Identify which cell holds the provided text, then report its (x, y) central coordinate. 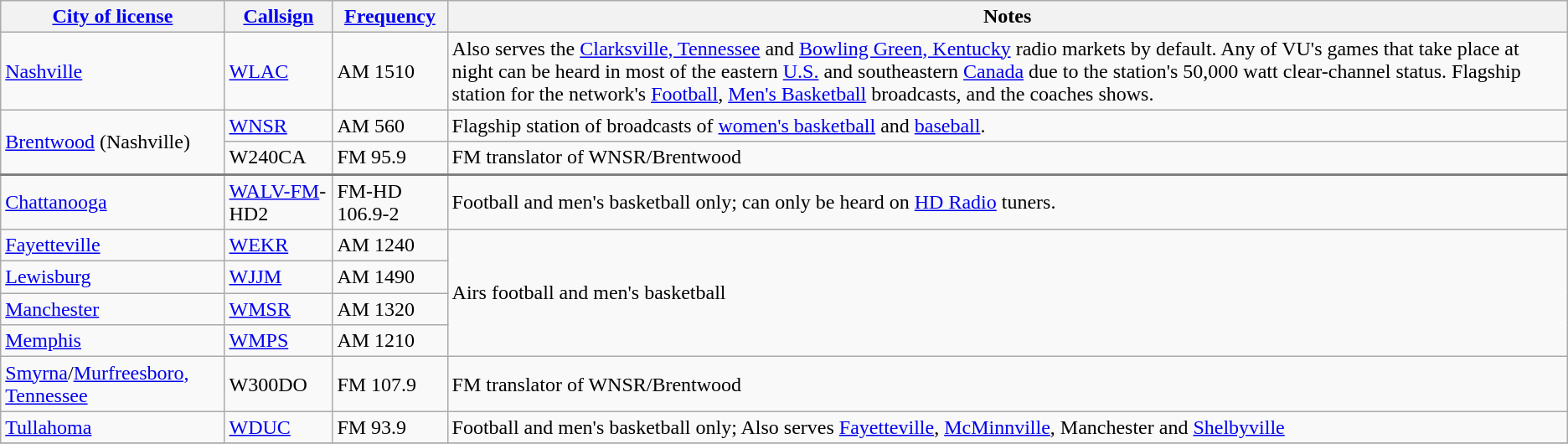
FM 95.9 (390, 157)
AM 1210 (390, 341)
Brentwood (Nashville) (112, 142)
AM 1320 (390, 309)
WMSR (278, 309)
AM 1510 (390, 71)
WLAC (278, 71)
Nashville (112, 71)
W240CA (278, 157)
AM 1240 (390, 245)
Notes (1007, 17)
AM 560 (390, 126)
FM 107.9 (390, 384)
Callsign (278, 17)
Smyrna/Murfreesboro, Tennessee (112, 384)
AM 1490 (390, 277)
Frequency (390, 17)
WEKR (278, 245)
Tullahoma (112, 427)
Flagship station of broadcasts of women's basketball and baseball. (1007, 126)
WALV-FM-HD2 (278, 202)
FM-HD 106.9-2 (390, 202)
WNSR (278, 126)
WMPS (278, 341)
Football and men's basketball only; Also serves Fayetteville, McMinnville, Manchester and Shelbyville (1007, 427)
Chattanooga (112, 202)
FM 93.9 (390, 427)
WJJM (278, 277)
City of license (112, 17)
Airs football and men's basketball (1007, 293)
Memphis (112, 341)
WDUC (278, 427)
Manchester (112, 309)
Lewisburg (112, 277)
W300DO (278, 384)
Football and men's basketball only; can only be heard on HD Radio tuners. (1007, 202)
Fayetteville (112, 245)
